Output the (x, y) coordinate of the center of the cell containing the given text.  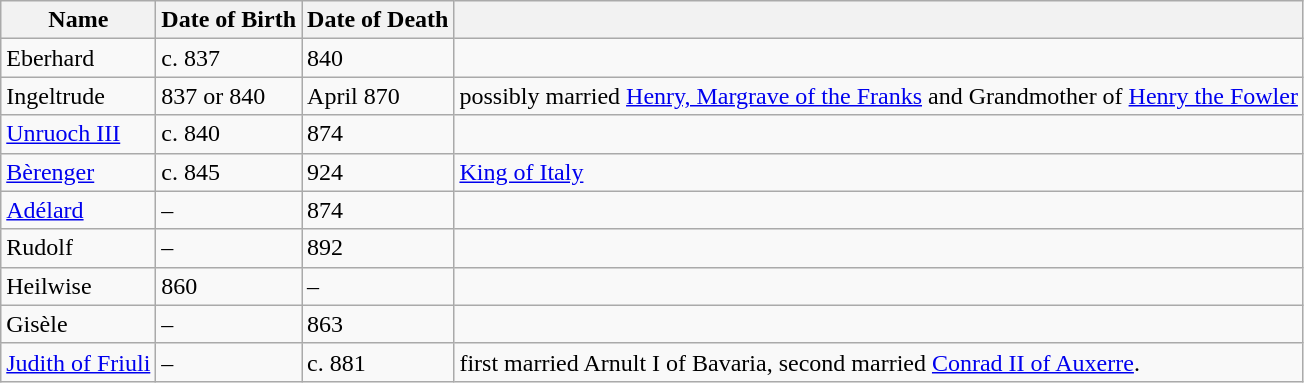
c. 837 (229, 58)
Name (78, 20)
Date of Birth (229, 20)
Adélard (78, 210)
924 (378, 172)
Eberhard (78, 58)
Bèrenger (78, 172)
April 870 (378, 96)
c. 840 (229, 134)
Heilwise (78, 286)
860 (229, 286)
892 (378, 248)
Gisèle (78, 324)
837 or 840 (229, 96)
possibly married Henry, Margrave of the Franks and Grandmother of Henry the Fowler (879, 96)
Date of Death (378, 20)
c. 881 (378, 362)
first married Arnult I of Bavaria, second married Conrad II of Auxerre. (879, 362)
c. 845 (229, 172)
King of Italy (879, 172)
840 (378, 58)
Judith of Friuli (78, 362)
Unruoch III (78, 134)
863 (378, 324)
Rudolf (78, 248)
Ingeltrude (78, 96)
